Find where the given text appears and provide that cell's center as [x, y] coordinate. 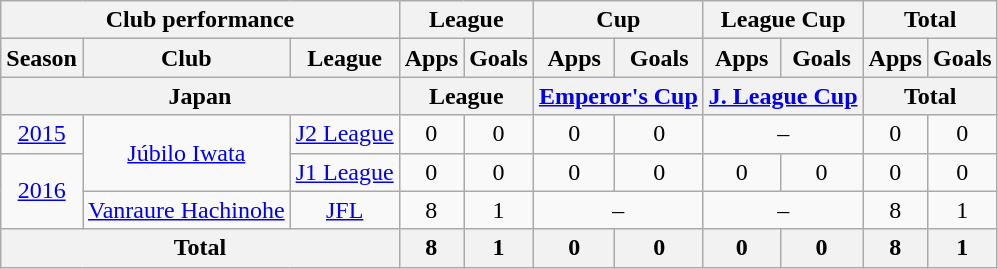
Emperor's Cup [618, 96]
J2 League [344, 134]
2015 [42, 134]
2016 [42, 191]
Season [42, 58]
Club performance [200, 20]
J1 League [344, 172]
J. League Cup [783, 96]
Cup [618, 20]
League Cup [783, 20]
JFL [344, 210]
Júbilo Iwata [186, 153]
Japan [200, 96]
Club [186, 58]
Vanraure Hachinohe [186, 210]
